Return [X, Y] of the center of cell containing provided text 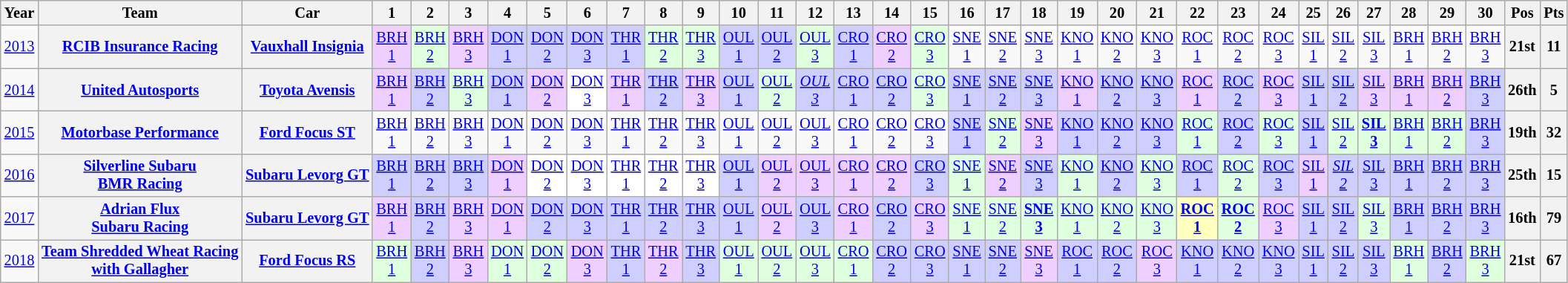
10 [739, 13]
United Autosports [139, 90]
Ford Focus ST [307, 132]
2016 [19, 175]
25 [1313, 13]
Toyota Avensis [307, 90]
22 [1197, 13]
RCIB Insurance Racing [139, 47]
67 [1553, 261]
13 [854, 13]
32 [1553, 132]
Ford Focus RS [307, 261]
2013 [19, 47]
2018 [19, 261]
27 [1374, 13]
2017 [19, 218]
2015 [19, 132]
16th [1522, 218]
19 [1077, 13]
24 [1279, 13]
Car [307, 13]
16 [966, 13]
29 [1447, 13]
26 [1343, 13]
19th [1522, 132]
21 [1157, 13]
26th [1522, 90]
Vauxhall Insignia [307, 47]
Silverline SubaruBMR Racing [139, 175]
17 [1003, 13]
25th [1522, 175]
79 [1553, 218]
2 [430, 13]
Team [139, 13]
12 [815, 13]
14 [892, 13]
Team Shredded Wheat Racingwith Gallagher [139, 261]
23 [1239, 13]
18 [1038, 13]
28 [1409, 13]
Year [19, 13]
3 [469, 13]
7 [626, 13]
Pos [1522, 13]
8 [663, 13]
Adrian FluxSubaru Racing [139, 218]
Pts [1553, 13]
Motorbase Performance [139, 132]
2014 [19, 90]
4 [507, 13]
9 [701, 13]
1 [392, 13]
6 [587, 13]
20 [1117, 13]
30 [1486, 13]
